Detect which cell encompasses the target text, then output its (X, Y) center coordinate. 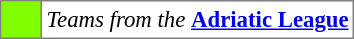
Teams from the Adriatic League (198, 20)
